Locate the cell with the specified text and output its [X, Y] center coordinate. 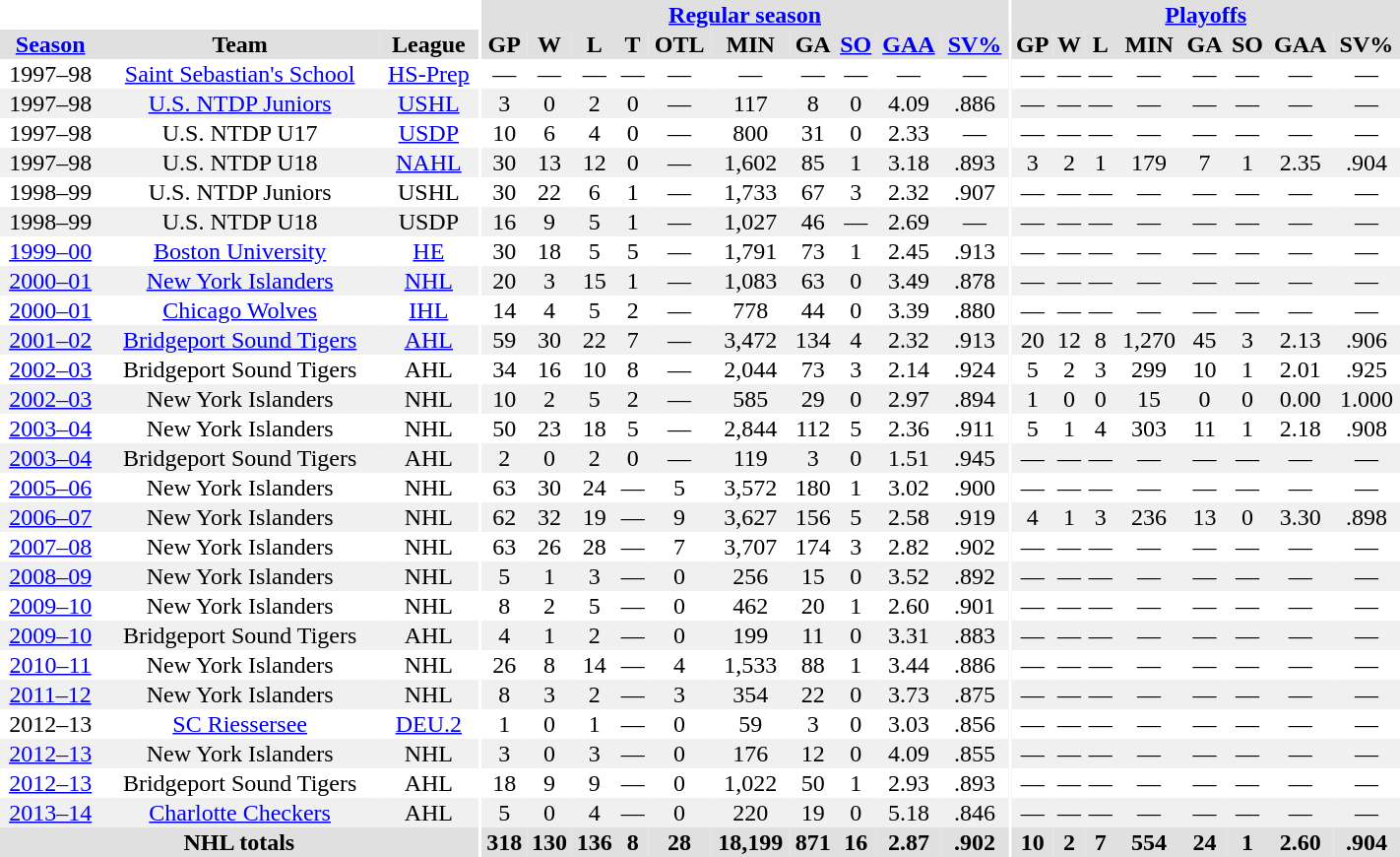
554 [1150, 842]
1,270 [1150, 340]
236 [1150, 517]
1.000 [1367, 399]
2006–07 [50, 517]
23 [549, 428]
NAHL [429, 163]
.945 [975, 458]
256 [750, 576]
2.69 [909, 222]
Team [240, 44]
Boston University [240, 251]
DEU.2 [429, 724]
2010–11 [50, 665]
.883 [975, 635]
3.44 [909, 665]
Charlotte Checkers [240, 813]
3,472 [750, 340]
NHL totals [239, 842]
2.35 [1301, 163]
.919 [975, 517]
2.87 [909, 842]
136 [595, 842]
Season [50, 44]
2.13 [1301, 340]
2.18 [1301, 428]
134 [813, 340]
Saint Sebastian's School [240, 74]
.924 [975, 369]
3,707 [750, 547]
Regular season [744, 15]
299 [1150, 369]
.878 [975, 281]
2.45 [909, 251]
IHL [429, 310]
67 [813, 192]
2008–09 [50, 576]
156 [813, 517]
29 [813, 399]
3.49 [909, 281]
462 [750, 606]
.907 [975, 192]
2.97 [909, 399]
179 [1150, 163]
.925 [1367, 369]
.898 [1367, 517]
U.S. NTDP U17 [240, 133]
3.73 [909, 694]
2007–08 [50, 547]
800 [750, 133]
88 [813, 665]
220 [750, 813]
44 [813, 310]
.911 [975, 428]
1,791 [750, 251]
2013–14 [50, 813]
3,572 [750, 488]
62 [504, 517]
585 [750, 399]
112 [813, 428]
OTL [679, 44]
3.52 [909, 576]
3.39 [909, 310]
1,022 [750, 783]
303 [1150, 428]
3.18 [909, 163]
1,533 [750, 665]
T [633, 44]
.892 [975, 576]
3.02 [909, 488]
2001–02 [50, 340]
League [429, 44]
174 [813, 547]
2.82 [909, 547]
.846 [975, 813]
5.18 [909, 813]
1.51 [909, 458]
3.30 [1301, 517]
1999–00 [50, 251]
.894 [975, 399]
2,044 [750, 369]
2.93 [909, 783]
2005–06 [50, 488]
.906 [1367, 340]
.900 [975, 488]
2011–12 [50, 694]
199 [750, 635]
18,199 [750, 842]
.856 [975, 724]
130 [549, 842]
117 [750, 103]
SC Riessersee [240, 724]
HS-Prep [429, 74]
.855 [975, 754]
871 [813, 842]
1,083 [750, 281]
34 [504, 369]
85 [813, 163]
Playoffs [1205, 15]
46 [813, 222]
HE [429, 251]
1,027 [750, 222]
.875 [975, 694]
1,733 [750, 192]
3.03 [909, 724]
.880 [975, 310]
180 [813, 488]
2.58 [909, 517]
Chicago Wolves [240, 310]
1,602 [750, 163]
32 [549, 517]
2.36 [909, 428]
2,844 [750, 428]
2.33 [909, 133]
3.31 [909, 635]
119 [750, 458]
2.14 [909, 369]
354 [750, 694]
176 [750, 754]
0.00 [1301, 399]
45 [1205, 340]
2.01 [1301, 369]
3,627 [750, 517]
31 [813, 133]
318 [504, 842]
778 [750, 310]
.908 [1367, 428]
.901 [975, 606]
